Return the (x, y) coordinate for the center point of the cell that contains the specified text.  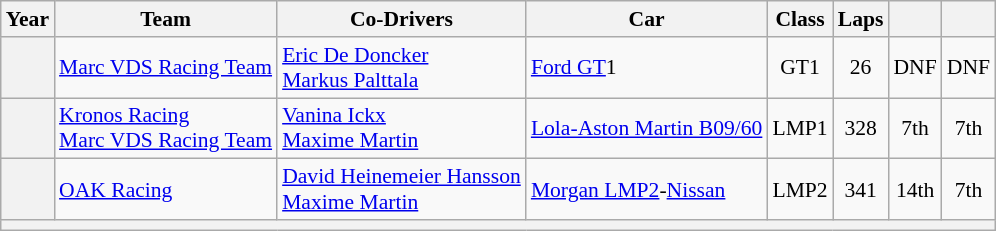
Lola-Aston Martin B09/60 (647, 128)
341 (861, 190)
Class (800, 19)
Laps (861, 19)
Kronos Racing Marc VDS Racing Team (166, 128)
LMP2 (800, 190)
14th (914, 190)
Year (28, 19)
Marc VDS Racing Team (166, 68)
Eric De Doncker Markus Palttala (402, 68)
David Heinemeier Hansson Maxime Martin (402, 190)
Co-Drivers (402, 19)
Ford GT1 (647, 68)
Car (647, 19)
GT1 (800, 68)
Vanina Ickx Maxime Martin (402, 128)
LMP1 (800, 128)
Morgan LMP2-Nissan (647, 190)
328 (861, 128)
Team (166, 19)
OAK Racing (166, 190)
26 (861, 68)
